Pinpoint the cell where the given text exists, returning its [X, Y] midpoint coordinate. 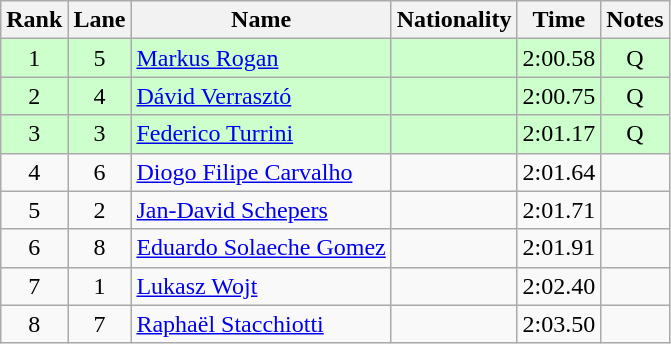
Rank [34, 20]
Diogo Filipe Carvalho [261, 172]
2:00.58 [559, 58]
Notes [635, 20]
Raphaël Stacchiotti [261, 324]
2:00.75 [559, 96]
Federico Turrini [261, 134]
Lane [100, 20]
Nationality [454, 20]
Time [559, 20]
2:01.71 [559, 210]
Eduardo Solaeche Gomez [261, 248]
2:01.64 [559, 172]
Name [261, 20]
2:02.40 [559, 286]
Lukasz Wojt [261, 286]
2:01.91 [559, 248]
Markus Rogan [261, 58]
2:01.17 [559, 134]
Jan-David Schepers [261, 210]
2:03.50 [559, 324]
Dávid Verrasztó [261, 96]
